Locate the cell with the specified text and output its (x, y) center coordinate. 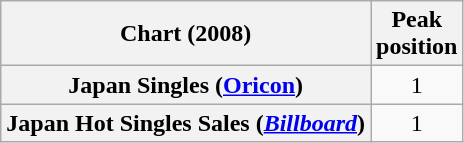
Japan Hot Singles Sales (Billboard) (186, 123)
Peakposition (417, 34)
Chart (2008) (186, 34)
Japan Singles (Oricon) (186, 85)
